Locate the cell with the specified text and output its [X, Y] center coordinate. 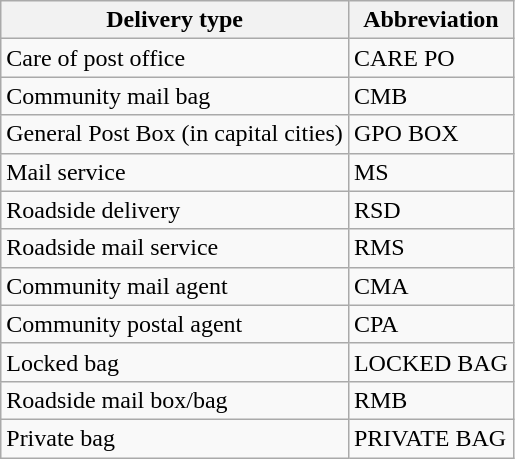
RMS [430, 248]
PRIVATE BAG [430, 438]
Roadside mail box/bag [175, 400]
MS [430, 172]
Abbreviation [430, 20]
RSD [430, 210]
Delivery type [175, 20]
Locked bag [175, 362]
GPO BOX [430, 134]
Community mail bag [175, 96]
CARE PO [430, 58]
General Post Box (in capital cities) [175, 134]
Roadside delivery [175, 210]
LOCKED BAG [430, 362]
Community mail agent [175, 286]
CMB [430, 96]
CPA [430, 324]
CMA [430, 286]
Roadside mail service [175, 248]
Care of post office [175, 58]
Private bag [175, 438]
Community postal agent [175, 324]
Mail service [175, 172]
RMB [430, 400]
